Identify which cell holds the provided text, then report its [x, y] central coordinate. 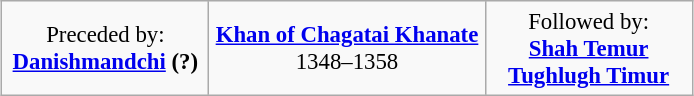
Preceded by:Danishmandchi (?) [106, 48]
Followed by:Shah TemurTughlugh Timur [588, 48]
Khan of Chagatai Khanate1348–1358 [347, 48]
